Find where the given text appears and provide that cell's center as (x, y) coordinate. 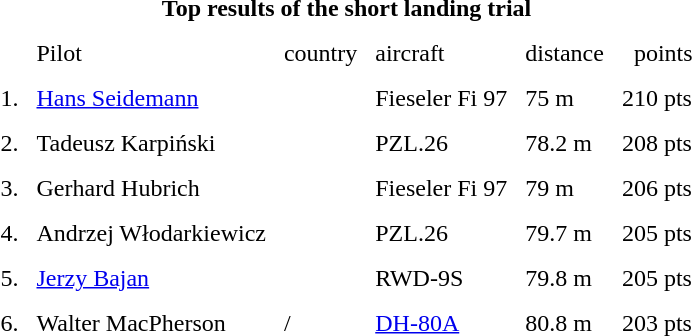
RWD-9S (442, 278)
aircraft (442, 53)
78.2 m (565, 143)
Andrzej Włodarkiewicz (151, 233)
Pilot (151, 53)
Gerhard Hubrich (151, 188)
79.8 m (565, 278)
Hans Seidemann (151, 98)
Jerzy Bajan (151, 278)
79.7 m (565, 233)
distance (565, 53)
79 m (565, 188)
75 m (565, 98)
country (320, 53)
Tadeusz Karpiński (151, 143)
